Find where the given text appears and provide that cell's center as [X, Y] coordinate. 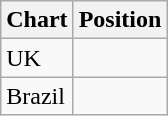
Brazil [37, 96]
Position [120, 20]
UK [37, 58]
Chart [37, 20]
